Find where the given text appears and provide that cell's center as [X, Y] coordinate. 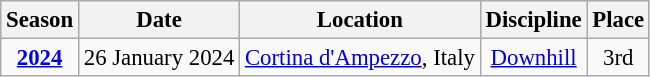
Date [158, 20]
Location [360, 20]
Place [618, 20]
Season [40, 20]
Downhill [534, 58]
3rd [618, 58]
Cortina d'Ampezzo, Italy [360, 58]
2024 [40, 58]
Discipline [534, 20]
26 January 2024 [158, 58]
